Detect which cell encompasses the target text, then output its [x, y] center coordinate. 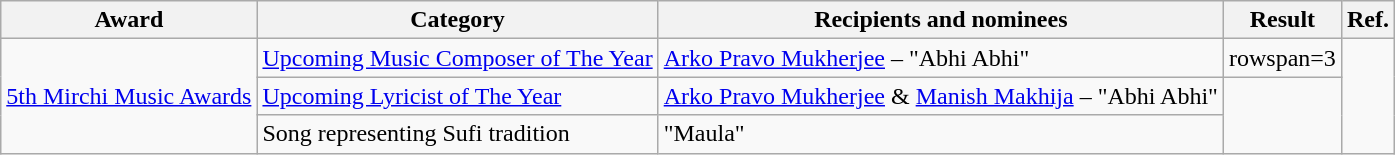
5th Mirchi Music Awards [129, 96]
Arko Pravo Mukherjee – "Abhi Abhi" [940, 58]
Award [129, 20]
rowspan=3 [1282, 58]
Arko Pravo Mukherjee & Manish Makhija – "Abhi Abhi" [940, 96]
Recipients and nominees [940, 20]
Ref. [1368, 20]
Upcoming Lyricist of The Year [458, 96]
Category [458, 20]
"Maula" [940, 134]
Song representing Sufi tradition [458, 134]
Upcoming Music Composer of The Year [458, 58]
Result [1282, 20]
